Find where the given text appears and provide that cell's center as (X, Y) coordinate. 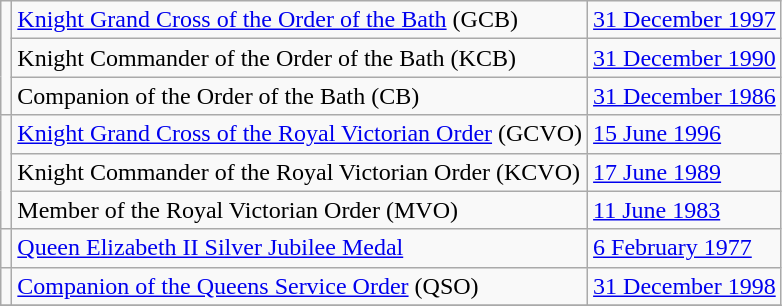
11 June 1983 (685, 210)
Knight Commander of the Royal Victorian Order (KCVO) (300, 172)
17 June 1989 (685, 172)
Knight Grand Cross of the Order of the Bath (GCB) (300, 20)
Companion of the Order of the Bath (CB) (300, 96)
Queen Elizabeth II Silver Jubilee Medal (300, 248)
Knight Grand Cross of the Royal Victorian Order (GCVO) (300, 134)
31 December 1998 (685, 286)
Companion of the Queens Service Order (QSO) (300, 286)
31 December 1990 (685, 58)
Knight Commander of the Order of the Bath (KCB) (300, 58)
31 December 1997 (685, 20)
Member of the Royal Victorian Order (MVO) (300, 210)
15 June 1996 (685, 134)
6 February 1977 (685, 248)
31 December 1986 (685, 96)
